For the text-containing cell, return its midpoint in (x, y) coordinate format. 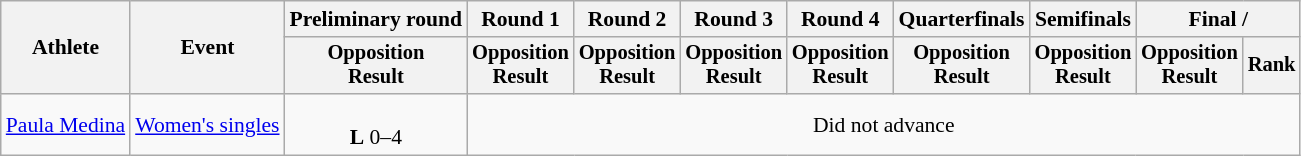
Round 4 (840, 19)
Semifinals (1084, 19)
Round 3 (734, 19)
Women's singles (207, 124)
Quarterfinals (962, 19)
Did not advance (884, 124)
Rank (1272, 66)
Final / (1218, 19)
Event (207, 48)
Preliminary round (376, 19)
Paula Medina (66, 124)
Round 2 (628, 19)
Athlete (66, 48)
Round 1 (520, 19)
L 0–4 (376, 124)
